For the text-containing cell, return its midpoint in [x, y] coordinate format. 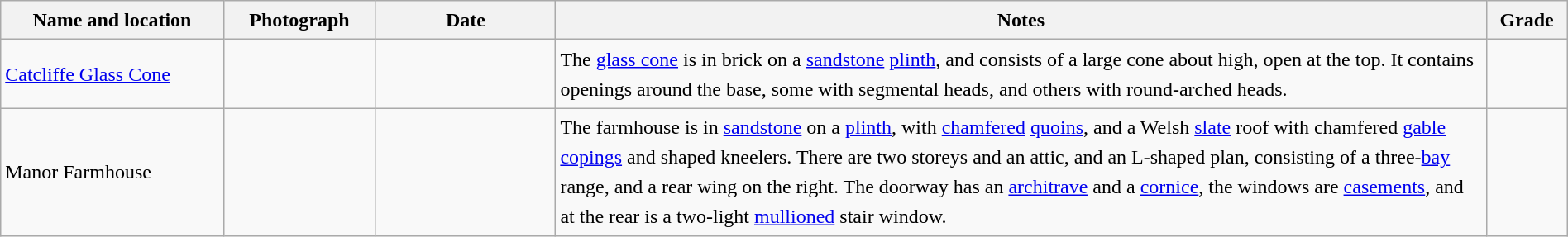
Grade [1527, 20]
Manor Farmhouse [112, 172]
Catcliffe Glass Cone [112, 74]
Notes [1021, 20]
Date [466, 20]
Photograph [299, 20]
Name and location [112, 20]
